From the cell containing the given text, extract its center point as [X, Y] coordinate. 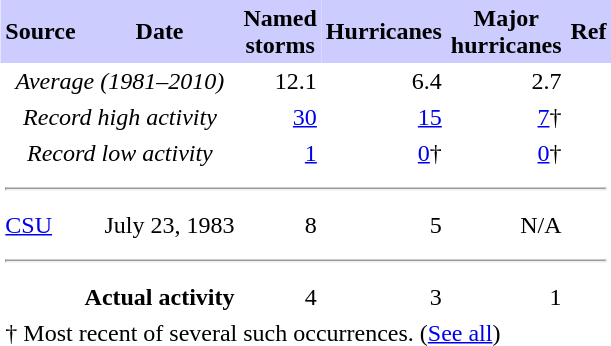
Namedstorms [280, 32]
2.7 [506, 81]
4 [280, 297]
Record high activity [120, 117]
July 23, 1983 [160, 225]
Majorhurricanes [506, 32]
15 [384, 117]
Ref [588, 32]
6.4 [384, 81]
Record low activity [120, 153]
3 [384, 297]
5 [384, 225]
12.1 [280, 81]
30 [280, 117]
7† [506, 117]
Average (1981–2010) [120, 81]
Date [160, 32]
Hurricanes [384, 32]
Source [40, 32]
8 [280, 225]
N/A [506, 225]
Actual activity [160, 297]
CSU [40, 225]
